Find where the given text appears and provide that cell's center as (X, Y) coordinate. 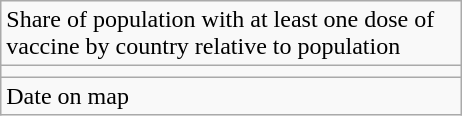
Date on map (232, 96)
Share of population with at least one dose of vaccine by country relative to population (232, 34)
